From the cell containing the given text, extract its center point as [X, Y] coordinate. 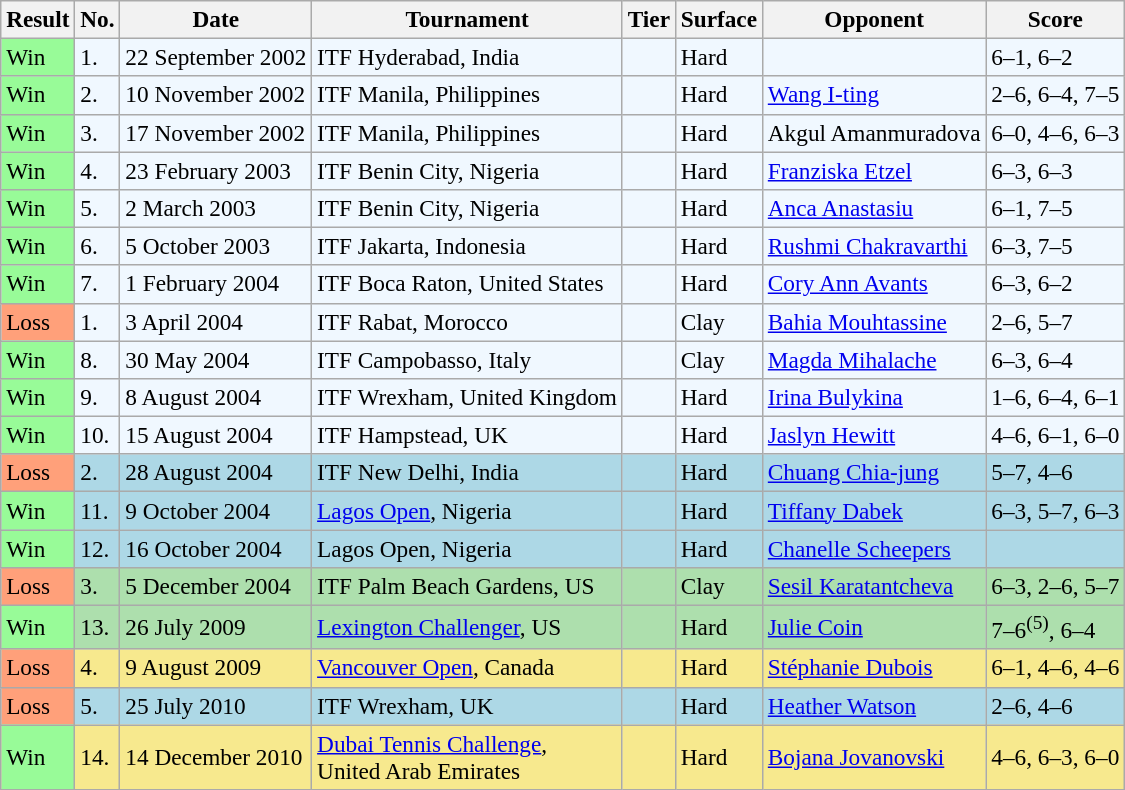
25 July 2010 [216, 706]
ITF Boca Raton, United States [468, 284]
6. [98, 246]
Bahia Mouhtassine [874, 322]
Irina Bulykina [874, 397]
22 September 2002 [216, 57]
Lexington Challenger, US [468, 627]
ITF Hyderabad, India [468, 57]
Stéphanie Dubois [874, 668]
2 March 2003 [216, 208]
ITF Campobasso, Italy [468, 359]
26 July 2009 [216, 627]
11. [98, 510]
1–6, 6–4, 6–1 [1056, 397]
9. [98, 397]
Result [38, 19]
Sesil Karatantcheva [874, 586]
ITF Wrexham, United Kingdom [468, 397]
15 August 2004 [216, 435]
ITF New Delhi, India [468, 473]
8 August 2004 [216, 397]
4–6, 6–3, 6–0 [1056, 756]
Dubai Tennis Challenge, United Arab Emirates [468, 756]
ITF Palm Beach Gardens, US [468, 586]
28 August 2004 [216, 473]
ITF Jakarta, Indonesia [468, 246]
9 October 2004 [216, 510]
4–6, 6–1, 6–0 [1056, 435]
ITF Hampstead, UK [468, 435]
6–3, 6–2 [1056, 284]
Score [1056, 19]
Anca Anastasiu [874, 208]
Chanelle Scheepers [874, 548]
Surface [718, 19]
6–1, 4–6, 4–6 [1056, 668]
Cory Ann Avants [874, 284]
2–6, 6–4, 7–5 [1056, 95]
Heather Watson [874, 706]
1 February 2004 [216, 284]
10. [98, 435]
7–6(5), 6–4 [1056, 627]
Akgul Amanmuradova [874, 133]
16 October 2004 [216, 548]
ITF Wrexham, UK [468, 706]
Wang I-ting [874, 95]
2–6, 5–7 [1056, 322]
6–3, 6–4 [1056, 359]
No. [98, 19]
Tiffany Dabek [874, 510]
3 April 2004 [216, 322]
10 November 2002 [216, 95]
6–3, 5–7, 6–3 [1056, 510]
6–3, 2–6, 5–7 [1056, 586]
6–1, 6–2 [1056, 57]
12. [98, 548]
2–6, 4–6 [1056, 706]
30 May 2004 [216, 359]
Opponent [874, 19]
Date [216, 19]
6–3, 6–3 [1056, 170]
ITF Rabat, Morocco [468, 322]
Jaslyn Hewitt [874, 435]
6–1, 7–5 [1056, 208]
14 December 2010 [216, 756]
6–3, 7–5 [1056, 246]
Julie Coin [874, 627]
Magda Mihalache [874, 359]
5 October 2003 [216, 246]
Vancouver Open, Canada [468, 668]
8. [98, 359]
17 November 2002 [216, 133]
7. [98, 284]
23 February 2003 [216, 170]
5–7, 4–6 [1056, 473]
Tournament [468, 19]
6–0, 4–6, 6–3 [1056, 133]
Bojana Jovanovski [874, 756]
Franziska Etzel [874, 170]
5 December 2004 [216, 586]
13. [98, 627]
14. [98, 756]
Rushmi Chakravarthi [874, 246]
Chuang Chia-jung [874, 473]
9 August 2009 [216, 668]
Tier [648, 19]
